Return the [x, y] coordinate for the center point of the cell that contains the specified text.  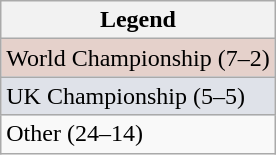
Legend [138, 20]
Other (24–14) [138, 134]
World Championship (7–2) [138, 58]
UK Championship (5–5) [138, 96]
